Return the (x, y) coordinate for the center point of the cell that contains the specified text.  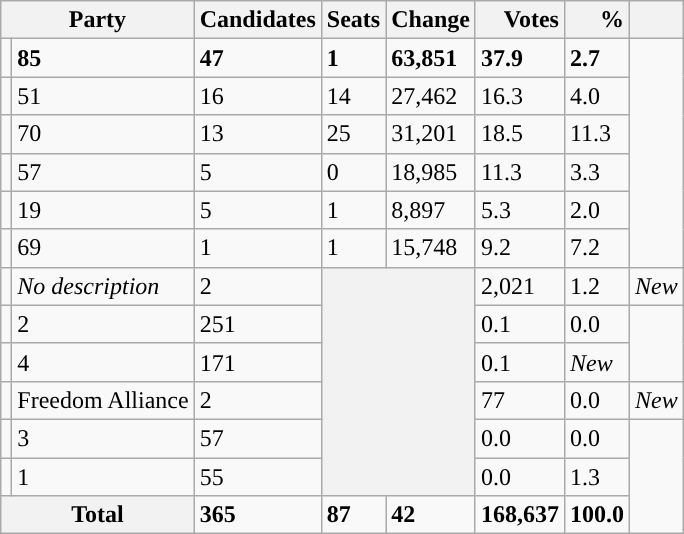
70 (103, 134)
31,201 (431, 134)
100.0 (596, 515)
3.3 (596, 172)
2,021 (520, 286)
4 (103, 362)
2.0 (596, 210)
37.9 (520, 58)
Seats (353, 20)
69 (103, 248)
55 (258, 477)
16 (258, 96)
171 (258, 362)
25 (353, 134)
87 (353, 515)
168,637 (520, 515)
365 (258, 515)
Total (98, 515)
Candidates (258, 20)
Votes (520, 20)
1.3 (596, 477)
18,985 (431, 172)
18.5 (520, 134)
19 (103, 210)
85 (103, 58)
2.7 (596, 58)
15,748 (431, 248)
No description (103, 286)
51 (103, 96)
1.2 (596, 286)
% (596, 20)
Freedom Alliance (103, 400)
16.3 (520, 96)
0 (353, 172)
13 (258, 134)
4.0 (596, 96)
3 (103, 438)
27,462 (431, 96)
8,897 (431, 210)
251 (258, 324)
7.2 (596, 248)
42 (431, 515)
Party (98, 20)
77 (520, 400)
63,851 (431, 58)
9.2 (520, 248)
47 (258, 58)
14 (353, 96)
Change (431, 20)
5.3 (520, 210)
